From the cell containing the given text, extract its center point as [x, y] coordinate. 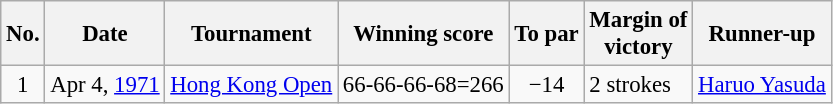
−14 [546, 85]
2 strokes [638, 85]
Haruo Yasuda [762, 85]
Winning score [424, 34]
Hong Kong Open [252, 85]
To par [546, 34]
Margin ofvictory [638, 34]
No. [23, 34]
Apr 4, 1971 [105, 85]
Tournament [252, 34]
1 [23, 85]
66-66-66-68=266 [424, 85]
Runner-up [762, 34]
Date [105, 34]
